Identify which cell holds the provided text, then report its [X, Y] central coordinate. 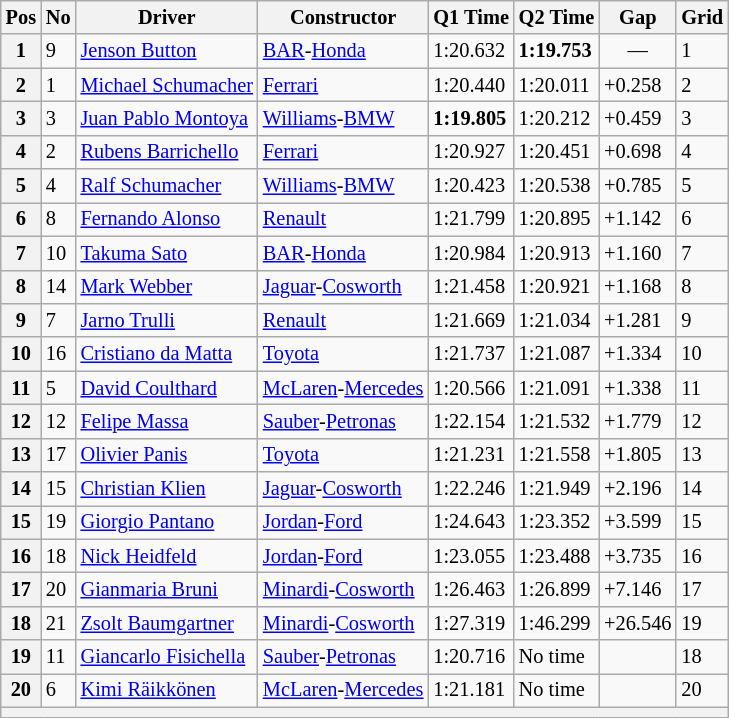
1:20.716 [470, 657]
Zsolt Baumgartner [167, 623]
Takuma Sato [167, 253]
No [58, 17]
1:21.532 [556, 421]
+1.281 [638, 320]
1:22.154 [470, 421]
Rubens Barrichello [167, 152]
+0.459 [638, 118]
1:20.212 [556, 118]
Felipe Massa [167, 421]
1:20.984 [470, 253]
+1.338 [638, 388]
+3.735 [638, 556]
1:20.921 [556, 287]
David Coulthard [167, 388]
1:21.799 [470, 219]
1:27.319 [470, 623]
1:20.423 [470, 186]
+1.142 [638, 219]
1:21.949 [556, 489]
Grid [702, 17]
1:19.753 [556, 51]
Juan Pablo Montoya [167, 118]
Q2 Time [556, 17]
+1.805 [638, 455]
1:20.440 [470, 85]
1:22.246 [470, 489]
Michael Schumacher [167, 85]
Kimi Räikkönen [167, 690]
1:21.458 [470, 287]
Giorgio Pantano [167, 522]
1:21.091 [556, 388]
— [638, 51]
Nick Heidfeld [167, 556]
+1.168 [638, 287]
+3.599 [638, 522]
1:21.087 [556, 354]
1:20.451 [556, 152]
Jenson Button [167, 51]
+7.146 [638, 589]
Gap [638, 17]
Mark Webber [167, 287]
1:21.558 [556, 455]
Q1 Time [470, 17]
1:20.566 [470, 388]
1:21.737 [470, 354]
Constructor [343, 17]
+0.258 [638, 85]
1:26.899 [556, 589]
+1.779 [638, 421]
Olivier Panis [167, 455]
1:21.231 [470, 455]
1:20.011 [556, 85]
1:23.488 [556, 556]
Pos [21, 17]
1:20.895 [556, 219]
1:23.055 [470, 556]
Gianmaria Bruni [167, 589]
21 [58, 623]
1:46.299 [556, 623]
1:23.352 [556, 522]
+26.546 [638, 623]
+2.196 [638, 489]
+1.160 [638, 253]
1:20.632 [470, 51]
1:20.538 [556, 186]
Jarno Trulli [167, 320]
Cristiano da Matta [167, 354]
+1.334 [638, 354]
1:26.463 [470, 589]
+0.698 [638, 152]
1:21.669 [470, 320]
1:20.913 [556, 253]
1:21.181 [470, 690]
1:20.927 [470, 152]
Giancarlo Fisichella [167, 657]
1:24.643 [470, 522]
Fernando Alonso [167, 219]
Christian Klien [167, 489]
+0.785 [638, 186]
1:19.805 [470, 118]
Ralf Schumacher [167, 186]
Driver [167, 17]
1:21.034 [556, 320]
